Return the (X, Y) coordinate for the center point of the cell that contains the specified text.  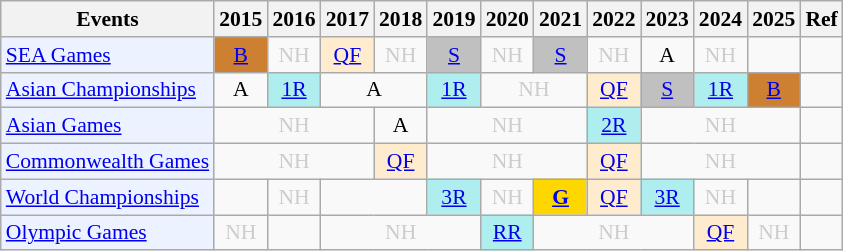
2017 (348, 19)
2R (614, 126)
2015 (240, 19)
Events (108, 19)
Commonwealth Games (108, 162)
2021 (560, 19)
G (560, 197)
Olympic Games (108, 233)
2025 (774, 19)
2019 (454, 19)
World Championships (108, 197)
2016 (294, 19)
2018 (400, 19)
2022 (614, 19)
2020 (508, 19)
Asian Games (108, 126)
RR (508, 233)
Asian Championships (108, 90)
Ref (821, 19)
2024 (720, 19)
2023 (666, 19)
SEA Games (108, 55)
